Capture the cell that displays the provided text and extract its [x, y] central coordinate. 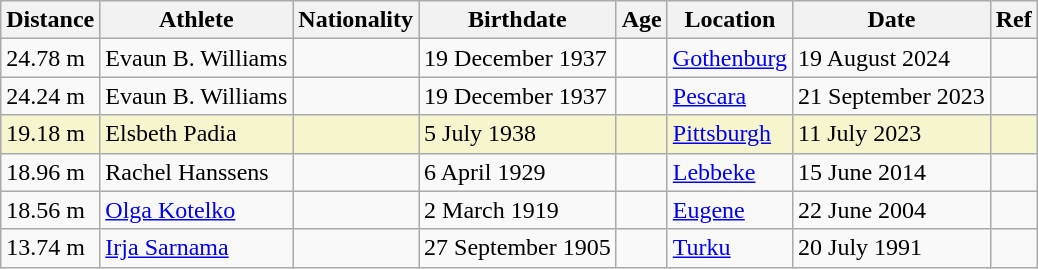
13.74 m [50, 248]
Rachel Hanssens [196, 172]
Elsbeth Padia [196, 134]
Nationality [356, 20]
6 April 1929 [518, 172]
Pittsburgh [730, 134]
18.96 m [50, 172]
19.18 m [50, 134]
Athlete [196, 20]
2 March 1919 [518, 210]
11 July 2023 [892, 134]
24.78 m [50, 58]
15 June 2014 [892, 172]
24.24 m [50, 96]
Date [892, 20]
Gothenburg [730, 58]
Eugene [730, 210]
Birthdate [518, 20]
Olga Kotelko [196, 210]
Lebbeke [730, 172]
22 June 2004 [892, 210]
5 July 1938 [518, 134]
Ref [1014, 20]
Pescara [730, 96]
Location [730, 20]
21 September 2023 [892, 96]
18.56 m [50, 210]
Age [642, 20]
27 September 1905 [518, 248]
19 August 2024 [892, 58]
20 July 1991 [892, 248]
Turku [730, 248]
Irja Sarnama [196, 248]
Distance [50, 20]
